Identify which cell holds the provided text, then report its [X, Y] central coordinate. 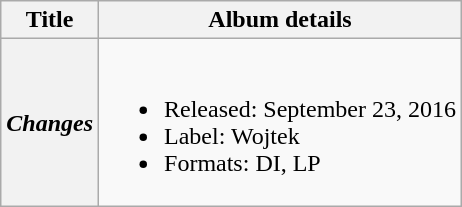
Changes [50, 122]
Released: September 23, 2016Label: WojtekFormats: DI, LP [280, 122]
Title [50, 20]
Album details [280, 20]
